From the cell containing the given text, extract its center point as [x, y] coordinate. 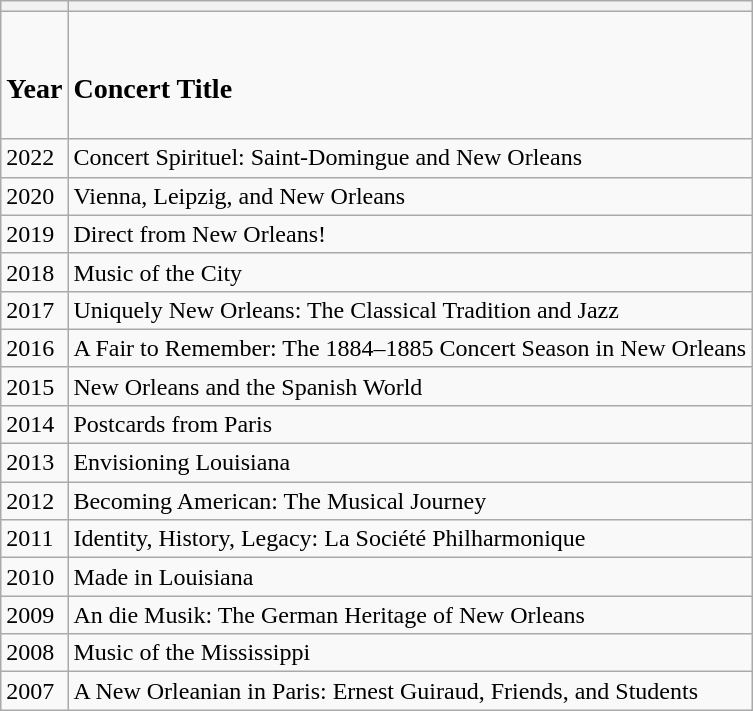
2020 [34, 196]
2016 [34, 348]
Uniquely New Orleans: The Classical Tradition and Jazz [410, 310]
2008 [34, 653]
2015 [34, 386]
2013 [34, 463]
2010 [34, 577]
2014 [34, 424]
2019 [34, 234]
A New Orleanian in Paris: Ernest Guiraud, Friends, and Students [410, 691]
2009 [34, 615]
A Fair to Remember: The 1884–1885 Concert Season in New Orleans [410, 348]
2007 [34, 691]
Identity, History, Legacy: La Société Philharmonique [410, 539]
2012 [34, 501]
2017 [34, 310]
2018 [34, 272]
Postcards from Paris [410, 424]
Concert Spirituel: Saint-Domingue and New Orleans [410, 158]
Envisioning Louisiana [410, 463]
An die Musik: The German Heritage of New Orleans [410, 615]
Made in Louisiana [410, 577]
Vienna, Leipzig, and New Orleans [410, 196]
Music of the City [410, 272]
Direct from New Orleans! [410, 234]
2011 [34, 539]
Concert Title [410, 76]
Music of the Mississippi [410, 653]
Becoming American: The Musical Journey [410, 501]
New Orleans and the Spanish World [410, 386]
2022 [34, 158]
Year [34, 76]
